Pinpoint the cell where the given text exists, returning its (x, y) midpoint coordinate. 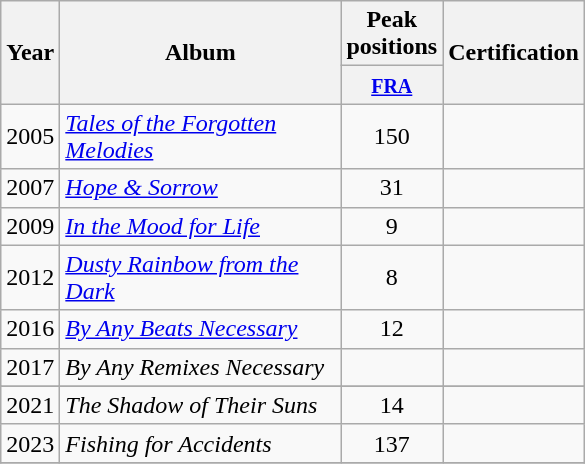
31 (392, 188)
Certification (514, 52)
By Any Remixes Necessary (200, 367)
Peak positions (392, 34)
Dusty Rainbow from the Dark (200, 278)
By Any Beats Necessary (200, 329)
14 (392, 405)
9 (392, 226)
2017 (30, 367)
Fishing for Accidents (200, 443)
Album (200, 52)
In the Mood for Life (200, 226)
The Shadow of Their Suns (200, 405)
2005 (30, 136)
FRA (392, 85)
2016 (30, 329)
2021 (30, 405)
2012 (30, 278)
Hope & Sorrow (200, 188)
2023 (30, 443)
2007 (30, 188)
2009 (30, 226)
137 (392, 443)
150 (392, 136)
8 (392, 278)
Tales of the Forgotten Melodies (200, 136)
12 (392, 329)
Year (30, 52)
